From the cell containing the given text, extract its center point as [x, y] coordinate. 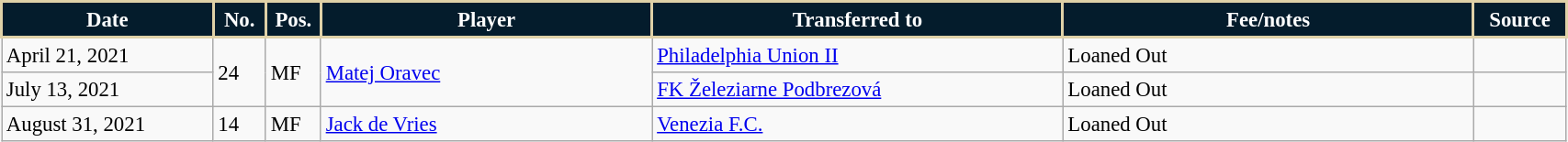
No. [239, 20]
August 31, 2021 [108, 125]
Date [108, 20]
Philadelphia Union II [858, 55]
Pos. [293, 20]
April 21, 2021 [108, 55]
July 13, 2021 [108, 90]
Venezia F.C. [858, 125]
Transferred to [858, 20]
Jack de Vries [487, 125]
FK Železiarne Podbrezová [858, 90]
Matej Oravec [487, 72]
24 [239, 72]
14 [239, 125]
Source [1519, 20]
Player [487, 20]
Fee/notes [1268, 20]
